Return the (X, Y) coordinate for the center point of the cell that contains the specified text.  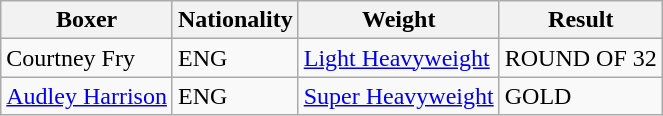
Result (580, 20)
GOLD (580, 96)
Boxer (87, 20)
Courtney Fry (87, 58)
Light Heavyweight (398, 58)
Weight (398, 20)
ROUND OF 32 (580, 58)
Super Heavyweight (398, 96)
Audley Harrison (87, 96)
Nationality (235, 20)
